Scan for the cell matching the given text and deliver its (x, y) coordinate at center. 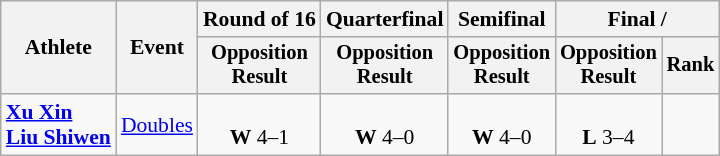
Round of 16 (260, 19)
Semifinal (502, 19)
Final / (637, 19)
Athlete (58, 48)
L 3–4 (608, 124)
W 4–1 (260, 124)
Rank (691, 66)
Event (157, 48)
Xu XinLiu Shiwen (58, 124)
Doubles (157, 124)
Quarterfinal (385, 19)
